Detect which cell encompasses the target text, then output its (x, y) center coordinate. 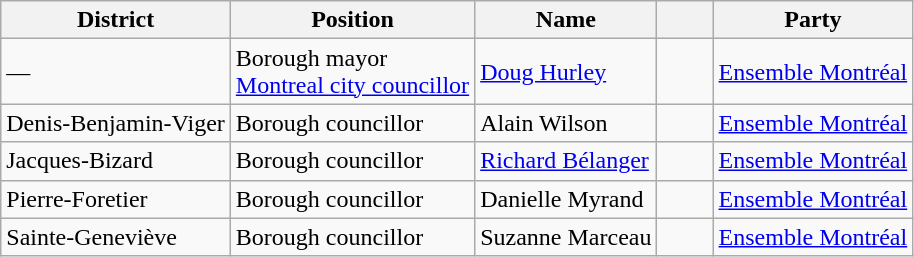
— (116, 72)
Doug Hurley (566, 72)
Richard Bélanger (566, 161)
Suzanne Marceau (566, 237)
Jacques-Bizard (116, 161)
Danielle Myrand (566, 199)
District (116, 20)
Pierre-Foretier (116, 199)
Party (813, 20)
Alain Wilson (566, 123)
Denis-Benjamin-Viger (116, 123)
Position (352, 20)
Sainte-Geneviève (116, 237)
Borough mayorMontreal city councillor (352, 72)
Name (566, 20)
